Capture the cell that displays the provided text and extract its [x, y] central coordinate. 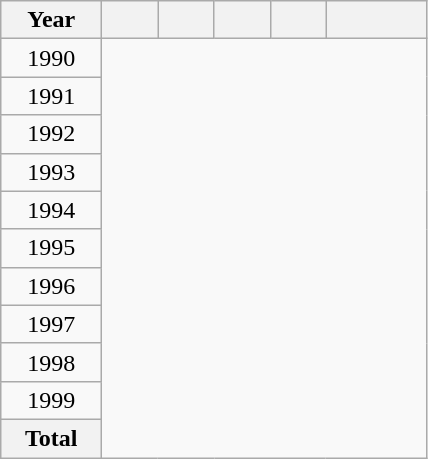
1999 [52, 400]
1998 [52, 362]
Total [52, 438]
1991 [52, 96]
1994 [52, 210]
1997 [52, 324]
1993 [52, 172]
1992 [52, 134]
1996 [52, 286]
Year [52, 20]
1990 [52, 58]
1995 [52, 248]
